Return (x, y) of the center of cell containing provided text 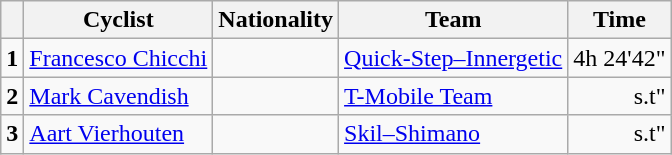
Time (620, 20)
Nationality (276, 20)
Francesco Chicchi (118, 58)
2 (12, 96)
Quick-Step–Innergetic (454, 58)
Cyclist (118, 20)
4h 24'42" (620, 58)
Team (454, 20)
Skil–Shimano (454, 134)
3 (12, 134)
Mark Cavendish (118, 96)
1 (12, 58)
T-Mobile Team (454, 96)
Aart Vierhouten (118, 134)
